Output the (X, Y) coordinate of the center of the cell containing the given text.  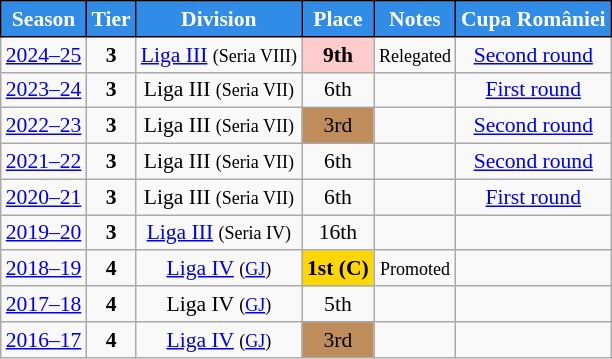
2019–20 (44, 233)
Season (44, 19)
Tier (110, 19)
2020–21 (44, 197)
Place (338, 19)
2023–24 (44, 90)
Relegated (415, 55)
9th (338, 55)
2018–19 (44, 269)
Promoted (415, 269)
5th (338, 304)
2022–23 (44, 126)
16th (338, 233)
2024–25 (44, 55)
Liga III (Seria IV) (219, 233)
2021–22 (44, 162)
Division (219, 19)
Notes (415, 19)
Cupa României (534, 19)
1st (C) (338, 269)
2016–17 (44, 340)
Liga III (Seria VIII) (219, 55)
2017–18 (44, 304)
